Return [x, y] of the center of cell containing provided text 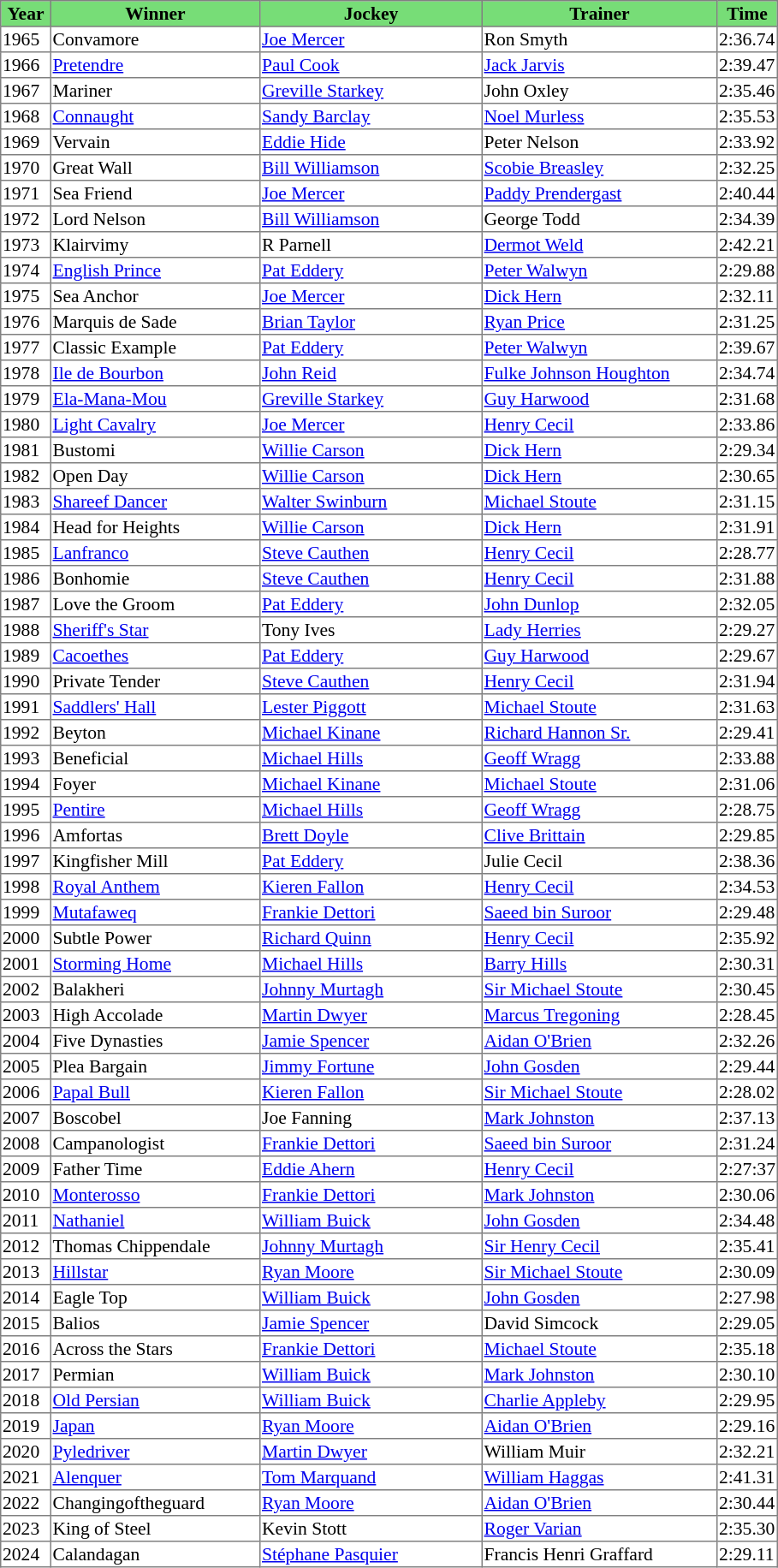
Sir Henry Cecil [599, 1246]
2:40.44 [747, 193]
Dermot Weld [599, 245]
2013 [26, 1272]
1969 [26, 142]
Barry Hills [599, 964]
2022 [26, 1503]
Kevin Stott [371, 1529]
2003 [26, 1015]
Ryan Price [599, 322]
Calandagan [155, 1554]
Plea Bargain [155, 1066]
Roger Varian [599, 1529]
2:28.75 [747, 810]
2:29.67 [747, 656]
2:29.41 [747, 733]
1989 [26, 656]
1995 [26, 810]
Mutafaweq [155, 912]
Foyer [155, 784]
2015 [26, 1323]
Hillstar [155, 1272]
2:31.68 [747, 399]
2007 [26, 1118]
1983 [26, 502]
Marcus Tregoning [599, 1015]
Changingoftheguard [155, 1503]
Jockey [371, 14]
2:28.02 [747, 1092]
2:32.11 [747, 296]
2:30.10 [747, 1375]
Cacoethes [155, 656]
2:42.21 [747, 245]
2011 [26, 1221]
1973 [26, 245]
1999 [26, 912]
2:30.45 [747, 989]
2:29.95 [747, 1400]
2:39.67 [747, 347]
R Parnell [371, 245]
Richard Hannon Sr. [599, 733]
Lady Herries [599, 630]
Eagle Top [155, 1298]
Winner [155, 14]
2:28.77 [747, 553]
Jimmy Fortune [371, 1066]
1992 [26, 733]
1978 [26, 373]
Scobie Breasley [599, 168]
2:32.21 [747, 1452]
Great Wall [155, 168]
1971 [26, 193]
Lanfranco [155, 553]
2:30.44 [747, 1503]
Trainer [599, 14]
2000 [26, 938]
2008 [26, 1143]
William Muir [599, 1452]
2:29.88 [747, 270]
1998 [26, 887]
2:29.34 [747, 450]
Alenquer [155, 1477]
Sandy Barclay [371, 116]
Balakheri [155, 989]
2:34.48 [747, 1221]
Convamore [155, 39]
Sea Anchor [155, 296]
2:34.74 [747, 373]
Love the Groom [155, 604]
1970 [26, 168]
2:35.41 [747, 1246]
Walter Swinburn [371, 502]
2005 [26, 1066]
Bonhomie [155, 579]
1977 [26, 347]
Across the Stars [155, 1349]
1968 [26, 116]
2:41.31 [747, 1477]
1985 [26, 553]
2021 [26, 1477]
Bustomi [155, 450]
1994 [26, 784]
1976 [26, 322]
2:31.15 [747, 502]
1984 [26, 527]
2:29.44 [747, 1066]
2:31.88 [747, 579]
Time [747, 14]
Beyton [155, 733]
1997 [26, 861]
Brett Doyle [371, 835]
Paddy Prendergast [599, 193]
2:39.47 [747, 65]
2:31.25 [747, 322]
Paul Cook [371, 65]
Light Cavalry [155, 425]
2:34.39 [747, 219]
Ile de Bourbon [155, 373]
2019 [26, 1426]
Thomas Chippendale [155, 1246]
2004 [26, 1041]
2:31.94 [747, 681]
Marquis de Sade [155, 322]
2:29.27 [747, 630]
John Oxley [599, 91]
George Todd [599, 219]
2:29.16 [747, 1426]
2:34.53 [747, 887]
1981 [26, 450]
2023 [26, 1529]
2:37.13 [747, 1118]
Royal Anthem [155, 887]
Head for Heights [155, 527]
Beneficial [155, 758]
2:29.05 [747, 1323]
Pentire [155, 810]
Subtle Power [155, 938]
Charlie Appleby [599, 1400]
1966 [26, 65]
2002 [26, 989]
Papal Bull [155, 1092]
2:32.05 [747, 604]
1980 [26, 425]
Year [26, 14]
Richard Quinn [371, 938]
1972 [26, 219]
Ela-Mana-Mou [155, 399]
1990 [26, 681]
John Reid [371, 373]
Ron Smyth [599, 39]
2012 [26, 1246]
Julie Cecil [599, 861]
Monterosso [155, 1195]
Open Day [155, 476]
Amfortas [155, 835]
Connaught [155, 116]
1991 [26, 707]
1993 [26, 758]
1967 [26, 91]
Noel Murless [599, 116]
1986 [26, 579]
2010 [26, 1195]
Permian [155, 1375]
2:35.30 [747, 1529]
English Prince [155, 270]
2:29.85 [747, 835]
2:30.09 [747, 1272]
Sea Friend [155, 193]
Vervain [155, 142]
2:28.45 [747, 1015]
John Dunlop [599, 604]
2:31.06 [747, 784]
1965 [26, 39]
Shareef Dancer [155, 502]
2:29.48 [747, 912]
Japan [155, 1426]
Fulke Johnson Houghton [599, 373]
Peter Nelson [599, 142]
Klairvimy [155, 245]
2006 [26, 1092]
2:38.36 [747, 861]
Nathaniel [155, 1221]
2:35.92 [747, 938]
2001 [26, 964]
2018 [26, 1400]
Private Tender [155, 681]
2:32.26 [747, 1041]
Old Persian [155, 1400]
Clive Brittain [599, 835]
2:30.06 [747, 1195]
2:35.18 [747, 1349]
2:27:37 [747, 1169]
2:29.11 [747, 1554]
Balios [155, 1323]
Eddie Ahern [371, 1169]
David Simcock [599, 1323]
Sheriff's Star [155, 630]
Brian Taylor [371, 322]
1979 [26, 399]
Storming Home [155, 964]
2:33.88 [747, 758]
2:35.53 [747, 116]
2:27.98 [747, 1298]
2024 [26, 1554]
2:33.92 [747, 142]
Kingfisher Mill [155, 861]
2:33.86 [747, 425]
2:30.65 [747, 476]
1988 [26, 630]
2014 [26, 1298]
2:31.91 [747, 527]
1974 [26, 270]
Boscobel [155, 1118]
Lord Nelson [155, 219]
Father Time [155, 1169]
King of Steel [155, 1529]
Joe Fanning [371, 1118]
2009 [26, 1169]
2:36.74 [747, 39]
Campanologist [155, 1143]
Pyledriver [155, 1452]
2017 [26, 1375]
Pretendre [155, 65]
Francis Henri Graffard [599, 1554]
William Haggas [599, 1477]
Jack Jarvis [599, 65]
1982 [26, 476]
1996 [26, 835]
High Accolade [155, 1015]
Mariner [155, 91]
Five Dynasties [155, 1041]
2:32.25 [747, 168]
2:35.46 [747, 91]
Lester Piggott [371, 707]
Classic Example [155, 347]
Tony Ives [371, 630]
1987 [26, 604]
Saddlers' Hall [155, 707]
2:31.24 [747, 1143]
Tom Marquand [371, 1477]
2016 [26, 1349]
2:31.63 [747, 707]
1975 [26, 296]
2:30.31 [747, 964]
2020 [26, 1452]
Eddie Hide [371, 142]
Stéphane Pasquier [371, 1554]
